Extract the (X, Y) coordinate from the center of the cell holding the provided text.  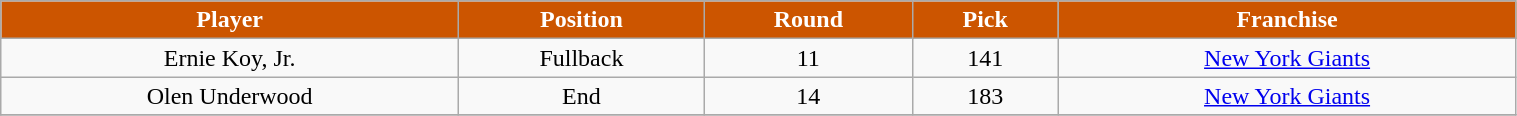
Pick (985, 20)
183 (985, 96)
Olen Underwood (230, 96)
Fullback (582, 58)
End (582, 96)
Position (582, 20)
11 (808, 58)
Franchise (1287, 20)
Round (808, 20)
Player (230, 20)
141 (985, 58)
Ernie Koy, Jr. (230, 58)
14 (808, 96)
